Locate the cell with the specified text and output its [x, y] center coordinate. 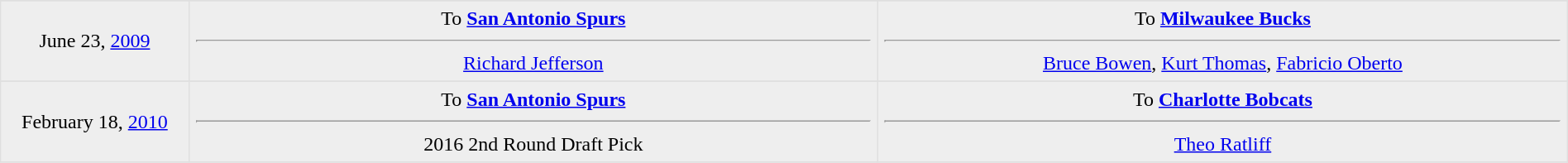
To San Antonio SpursRichard Jefferson [533, 41]
February 18, 2010 [94, 122]
To Milwaukee BucksBruce Bowen, Kurt Thomas, Fabricio Oberto [1223, 41]
To Charlotte BobcatsTheo Ratliff [1223, 122]
June 23, 2009 [94, 41]
To San Antonio Spurs2016 2nd Round Draft Pick [533, 122]
